Capture the cell that displays the provided text and extract its [X, Y] central coordinate. 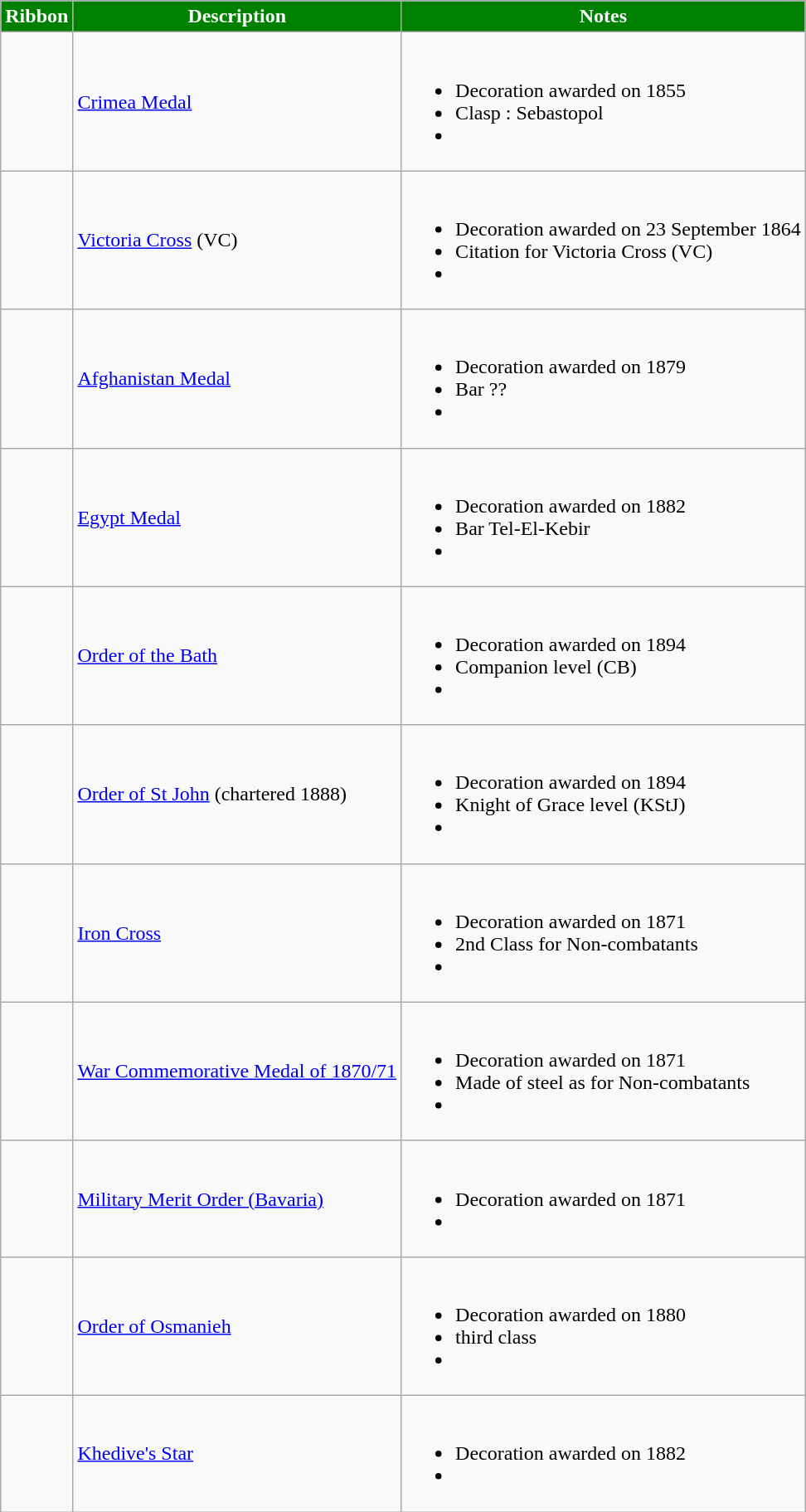
Victoria Cross (VC) [237, 241]
Decoration awarded on 23 September 1864Citation for Victoria Cross (VC) [604, 241]
Decoration awarded on 1882 [604, 1453]
Order of the Bath [237, 655]
Decoration awarded on 1894Knight of Grace level (KStJ) [604, 795]
Order of St John (chartered 1888) [237, 795]
Crimea Medal [237, 101]
Iron Cross [237, 932]
Decoration awarded on 1880third class [604, 1325]
Decoration awarded on 1871 [604, 1198]
Decoration awarded on 1871Made of steel as for Non-combatants [604, 1072]
Ribbon [36, 17]
Decoration awarded on 1882Bar Tel-El-Kebir [604, 518]
Decoration awarded on 1879Bar ?? [604, 378]
Order of Osmanieh [237, 1325]
Decoration awarded on 1855Clasp : Sebastopol [604, 101]
Notes [604, 17]
Decoration awarded on 18712nd Class for Non-combatants [604, 932]
War Commemorative Medal of 1870/71 [237, 1072]
Decoration awarded on 1894Companion level (CB) [604, 655]
Khedive's Star [237, 1453]
Afghanistan Medal [237, 378]
Military Merit Order (Bavaria) [237, 1198]
Egypt Medal [237, 518]
Description [237, 17]
